Return [x, y] of the center of cell containing provided text 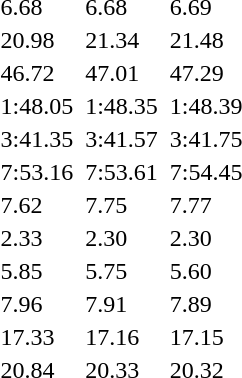
17.16 [122, 337]
7.91 [122, 304]
5.75 [122, 271]
7.75 [122, 205]
7:53.61 [122, 172]
47.01 [122, 73]
1:48.35 [122, 106]
2.30 [122, 238]
3:41.57 [122, 139]
21.34 [122, 40]
